Scan for the cell matching the given text and deliver its [x, y] coordinate at center. 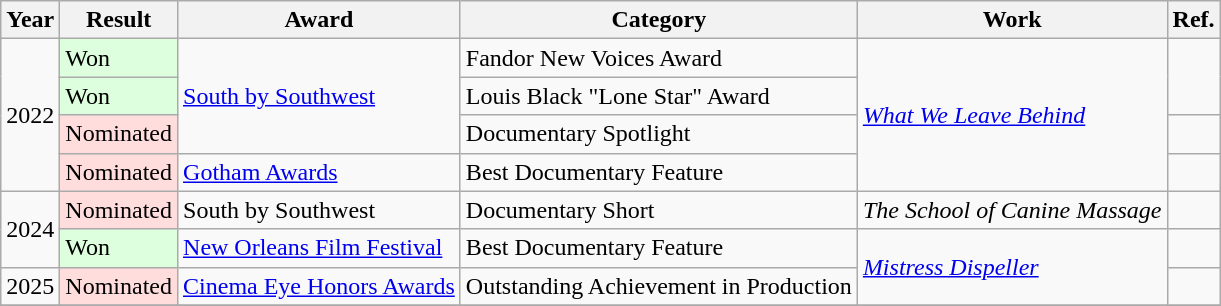
Gotham Awards [320, 172]
Category [658, 20]
Cinema Eye Honors Awards [320, 286]
Work [1012, 20]
2024 [30, 229]
The School of Canine Massage [1012, 210]
Mistress Dispeller [1012, 267]
Fandor New Voices Award [658, 58]
2025 [30, 286]
New Orleans Film Festival [320, 248]
Documentary Short [658, 210]
What We Leave Behind [1012, 115]
2022 [30, 115]
Documentary Spotlight [658, 134]
Outstanding Achievement in Production [658, 286]
Year [30, 20]
Ref. [1194, 20]
Award [320, 20]
Louis Black "Lone Star" Award [658, 96]
Result [119, 20]
